Find where the given text appears and provide that cell's center as (x, y) coordinate. 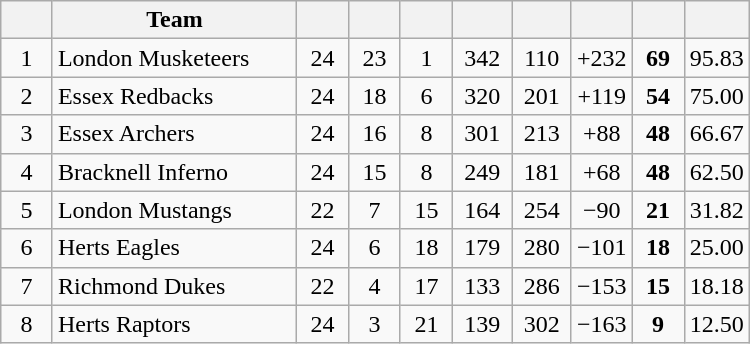
301 (482, 134)
+119 (602, 96)
+88 (602, 134)
342 (482, 58)
54 (658, 96)
201 (542, 96)
320 (482, 96)
133 (482, 286)
+232 (602, 58)
12.50 (716, 324)
2 (27, 96)
181 (542, 172)
London Mustangs (174, 210)
Herts Raptors (174, 324)
+68 (602, 172)
179 (482, 248)
286 (542, 286)
−153 (602, 286)
75.00 (716, 96)
London Musketeers (174, 58)
110 (542, 58)
−90 (602, 210)
280 (542, 248)
Team (174, 20)
62.50 (716, 172)
Bracknell Inferno (174, 172)
254 (542, 210)
Essex Redbacks (174, 96)
9 (658, 324)
69 (658, 58)
23 (374, 58)
−101 (602, 248)
139 (482, 324)
25.00 (716, 248)
66.67 (716, 134)
302 (542, 324)
17 (426, 286)
5 (27, 210)
−163 (602, 324)
213 (542, 134)
16 (374, 134)
Herts Eagles (174, 248)
249 (482, 172)
31.82 (716, 210)
18.18 (716, 286)
Richmond Dukes (174, 286)
Essex Archers (174, 134)
164 (482, 210)
95.83 (716, 58)
